Return (X, Y) of the center of cell containing provided text 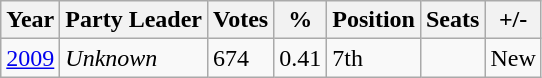
+/- (513, 20)
Year (30, 20)
% (300, 20)
Votes (240, 20)
0.41 (300, 58)
Position (374, 20)
2009 (30, 58)
Unknown (134, 58)
Party Leader (134, 20)
7th (374, 58)
Seats (452, 20)
New (513, 58)
674 (240, 58)
